For the text-containing cell, return its midpoint in [x, y] coordinate format. 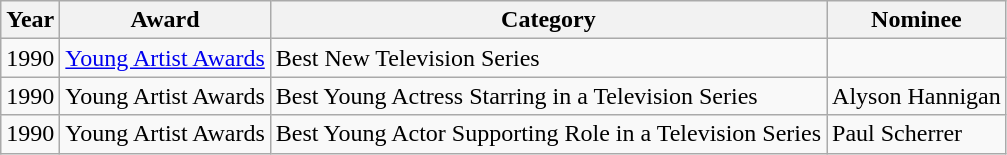
Best New Television Series [548, 58]
Best Young Actress Starring in a Television Series [548, 96]
Award [165, 20]
Year [30, 20]
Best Young Actor Supporting Role in a Television Series [548, 134]
Alyson Hannigan [917, 96]
Paul Scherrer [917, 134]
Category [548, 20]
Nominee [917, 20]
